Extract the (X, Y) coordinate from the center of the cell holding the provided text.  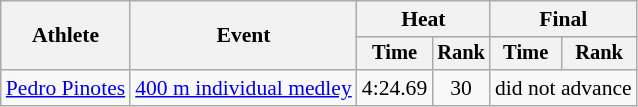
did not advance (564, 88)
Athlete (66, 36)
400 m individual medley (244, 88)
Pedro Pinotes (66, 88)
Heat (424, 19)
30 (461, 88)
Final (564, 19)
4:24.69 (394, 88)
Event (244, 36)
